For the text-containing cell, return its midpoint in (x, y) coordinate format. 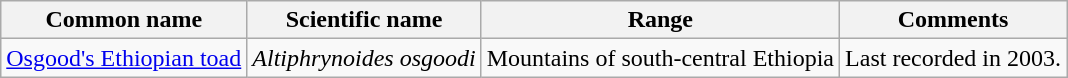
Mountains of south-central Ethiopia (660, 58)
Osgood's Ethiopian toad (124, 58)
Altiphrynoides osgoodi (364, 58)
Range (660, 20)
Common name (124, 20)
Comments (954, 20)
Scientific name (364, 20)
Last recorded in 2003. (954, 58)
